Output the [x, y] coordinate of the center of the cell containing the given text.  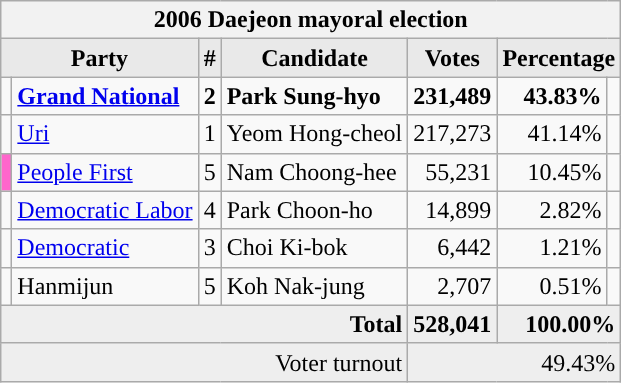
Hanmijun [105, 286]
People First [105, 172]
3 [210, 248]
2,707 [452, 286]
Uri [105, 134]
Party [100, 58]
Grand National [105, 96]
Democratic Labor [105, 210]
10.45% [552, 172]
4 [210, 210]
43.83% [552, 96]
14,899 [452, 210]
Yeom Hong-cheol [314, 134]
6,442 [452, 248]
231,489 [452, 96]
2006 Daejeon mayoral election [311, 20]
2.82% [552, 210]
41.14% [552, 134]
1 [210, 134]
Candidate [314, 58]
Total [204, 324]
Voter turnout [204, 362]
528,041 [452, 324]
55,231 [452, 172]
Democratic [105, 248]
Park Sung-hyo [314, 96]
Koh Nak-jung [314, 286]
217,273 [452, 134]
0.51% [552, 286]
1.21% [552, 248]
# [210, 58]
Park Choon-ho [314, 210]
100.00% [559, 324]
Votes [452, 58]
49.43% [514, 362]
Percentage [559, 58]
Choi Ki-bok [314, 248]
2 [210, 96]
Nam Choong-hee [314, 172]
